Capture the cell that displays the provided text and extract its (X, Y) central coordinate. 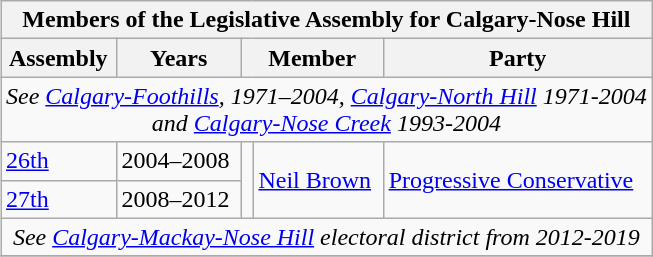
Years (178, 58)
Member (312, 58)
See Calgary-Mackay-Nose Hill electoral district from 2012-2019 (327, 237)
Party (518, 58)
2008–2012 (178, 199)
26th (58, 161)
See Calgary-Foothills, 1971–2004, Calgary-North Hill 1971-2004and Calgary-Nose Creek 1993-2004 (327, 110)
Members of the Legislative Assembly for Calgary-Nose Hill (327, 20)
27th (58, 199)
Assembly (58, 58)
Neil Brown (318, 180)
2004–2008 (178, 161)
Progressive Conservative (518, 180)
